Capture the cell that displays the provided text and extract its (X, Y) central coordinate. 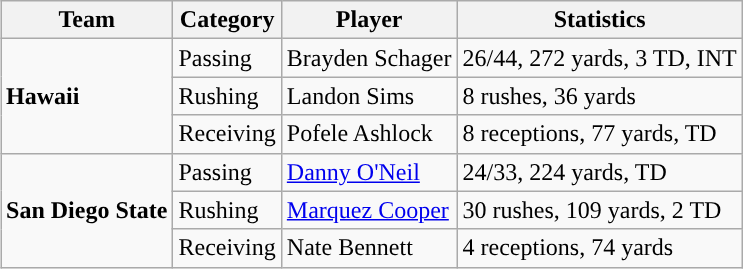
8 rushes, 36 yards (600, 96)
Marquez Cooper (369, 210)
Nate Bennett (369, 248)
Pofele Ashlock (369, 134)
24/33, 224 yards, TD (600, 172)
Statistics (600, 20)
Player (369, 20)
San Diego State (87, 210)
26/44, 272 yards, 3 TD, INT (600, 58)
Category (227, 20)
30 rushes, 109 yards, 2 TD (600, 210)
8 receptions, 77 yards, TD (600, 134)
4 receptions, 74 yards (600, 248)
Danny O'Neil (369, 172)
Hawaii (87, 96)
Team (87, 20)
Brayden Schager (369, 58)
Landon Sims (369, 96)
